For the text-containing cell, return its midpoint in [X, Y] coordinate format. 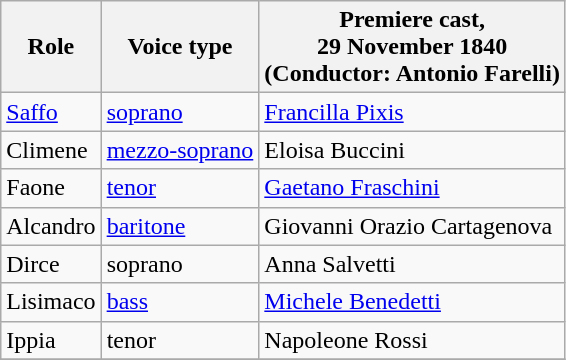
Napoleone Rossi [412, 340]
Anna Salvetti [412, 264]
mezzo-soprano [180, 150]
baritone [180, 226]
Alcandro [51, 226]
Saffo [51, 112]
Faone [51, 188]
Gaetano Fraschini [412, 188]
Ippia [51, 340]
Climene [51, 150]
Giovanni Orazio Cartagenova [412, 226]
Michele Benedetti [412, 302]
Lisimaco [51, 302]
Dirce [51, 264]
Role [51, 47]
Premiere cast,29 November 1840(Conductor: Antonio Farelli) [412, 47]
bass [180, 302]
Eloisa Buccini [412, 150]
Francilla Pixis [412, 112]
Voice type [180, 47]
